Return the [X, Y] coordinate for the center point of the cell that contains the specified text.  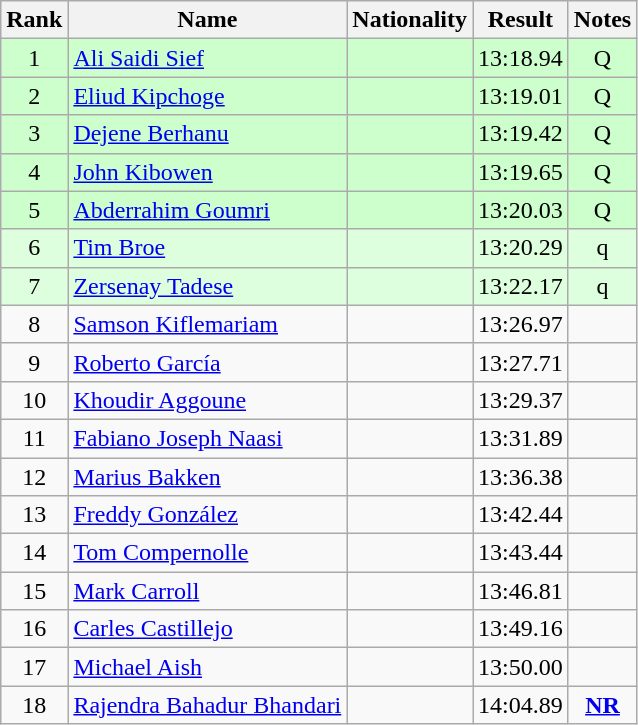
Zersenay Tadese [208, 286]
5 [34, 210]
9 [34, 362]
Ali Saidi Sief [208, 58]
13:43.44 [521, 553]
11 [34, 438]
8 [34, 324]
13:49.16 [521, 629]
17 [34, 667]
14 [34, 553]
Freddy González [208, 515]
13:20.29 [521, 248]
13:36.38 [521, 477]
13:19.42 [521, 134]
2 [34, 96]
13:19.65 [521, 172]
13:26.97 [521, 324]
Samson Kiflemariam [208, 324]
13:50.00 [521, 667]
13:29.37 [521, 400]
Fabiano Joseph Naasi [208, 438]
16 [34, 629]
Tom Compernolle [208, 553]
Result [521, 20]
Nationality [410, 20]
14:04.89 [521, 705]
Dejene Berhanu [208, 134]
Tim Broe [208, 248]
13:18.94 [521, 58]
Eliud Kipchoge [208, 96]
Mark Carroll [208, 591]
Khoudir Aggoune [208, 400]
13:31.89 [521, 438]
15 [34, 591]
Michael Aish [208, 667]
Carles Castillejo [208, 629]
4 [34, 172]
13:46.81 [521, 591]
Roberto García [208, 362]
Notes [602, 20]
NR [602, 705]
Rank [34, 20]
6 [34, 248]
13:20.03 [521, 210]
13 [34, 515]
7 [34, 286]
13:42.44 [521, 515]
18 [34, 705]
3 [34, 134]
13:19.01 [521, 96]
1 [34, 58]
12 [34, 477]
Abderrahim Goumri [208, 210]
Marius Bakken [208, 477]
13:22.17 [521, 286]
Name [208, 20]
Rajendra Bahadur Bhandari [208, 705]
John Kibowen [208, 172]
10 [34, 400]
13:27.71 [521, 362]
